Provide the [x, y] coordinate of the cell's center where the given text is located.  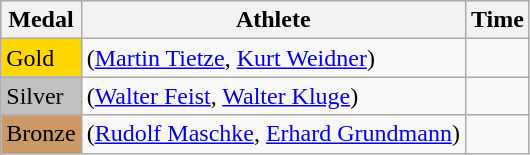
Gold [41, 58]
Time [497, 20]
Silver [41, 96]
(Rudolf Maschke, Erhard Grundmann) [273, 134]
Medal [41, 20]
Bronze [41, 134]
Athlete [273, 20]
(Martin Tietze, Kurt Weidner) [273, 58]
(Walter Feist, Walter Kluge) [273, 96]
